From the cell containing the given text, extract its center point as [x, y] coordinate. 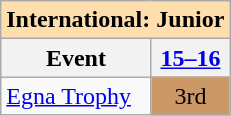
Egna Trophy [76, 96]
3rd [190, 96]
Event [76, 58]
International: Junior [116, 20]
15–16 [190, 58]
